Capture the cell that displays the provided text and extract its (X, Y) central coordinate. 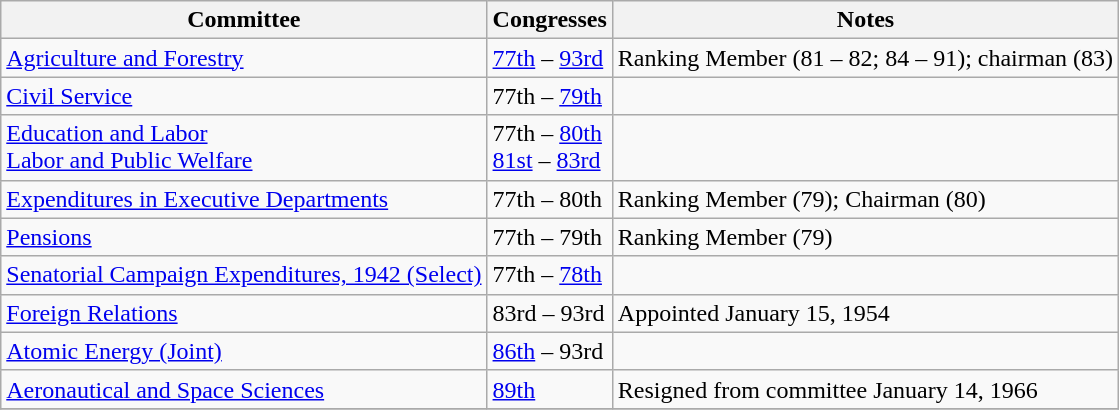
Appointed January 15, 1954 (865, 313)
Resigned from committee January 14, 1966 (865, 389)
89th (550, 389)
Agriculture and Forestry (244, 58)
77th – 80th81st – 83rd (550, 148)
86th – 93rd (550, 351)
Ranking Member (81 – 82; 84 – 91); chairman (83) (865, 58)
83rd – 93rd (550, 313)
Expenditures in Executive Departments (244, 199)
77th – 93rd (550, 58)
77th – 78th (550, 275)
Foreign Relations (244, 313)
Aeronautical and Space Sciences (244, 389)
Congresses (550, 20)
Atomic Energy (Joint) (244, 351)
Pensions (244, 237)
Ranking Member (79) (865, 237)
Education and LaborLabor and Public Welfare (244, 148)
Ranking Member (79); Chairman (80) (865, 199)
77th – 80th (550, 199)
Civil Service (244, 96)
Senatorial Campaign Expenditures, 1942 (Select) (244, 275)
Committee (244, 20)
Notes (865, 20)
